Output the [x, y] coordinate of the center of the cell containing the given text.  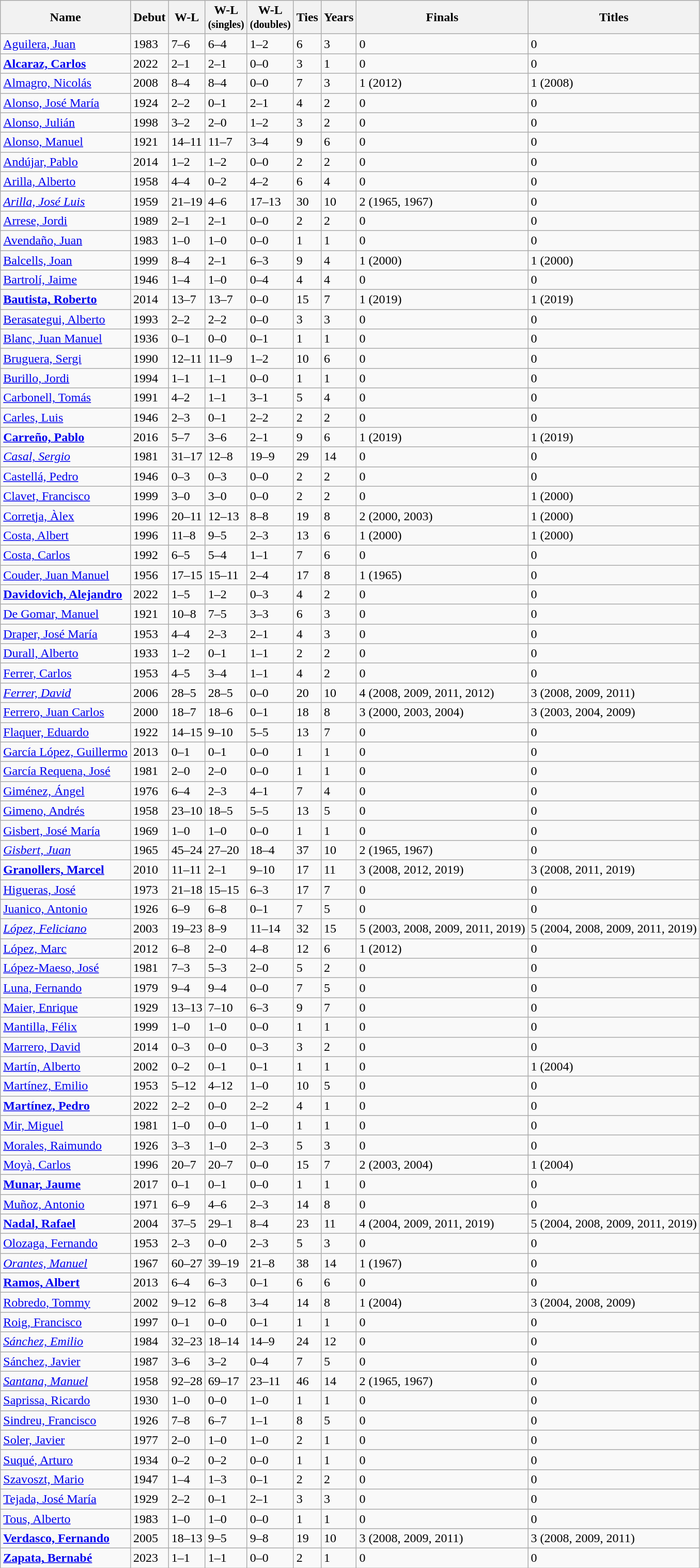
14–15 [187, 732]
37–5 [187, 1224]
7–8 [187, 1420]
Alcaraz, Carlos [66, 64]
Martínez, Pedro [66, 1106]
Finals [442, 18]
2000 [149, 712]
1991 [149, 398]
21–8 [270, 1263]
2016 [149, 437]
19–9 [270, 457]
1984 [149, 1342]
Ties [307, 18]
23 [307, 1224]
Sánchez, Javier [66, 1361]
1976 [149, 791]
García López, Guillermo [66, 752]
Munar, Jaume [66, 1184]
Juanico, Antonio [66, 909]
Aguilera, Juan [66, 44]
Verdasco, Fernando [66, 1539]
2008 [149, 83]
3 (2008, 2012, 2019) [442, 870]
1967 [149, 1263]
39–19 [226, 1263]
Ramos, Albert [66, 1283]
4–12 [226, 1086]
19–23 [187, 929]
4–5 [187, 673]
Gisbert, José María [66, 830]
Arilla, Alberto [66, 181]
Bartrolí, Jaime [66, 280]
10–8 [187, 614]
Castellá, Pedro [66, 476]
38 [307, 1263]
1977 [149, 1440]
5–4 [226, 555]
Giménez, Ángel [66, 791]
3 (2000, 2003, 2004) [442, 712]
2010 [149, 870]
11–8 [187, 535]
11–7 [226, 142]
15–15 [226, 889]
3–1 [270, 398]
1989 [149, 221]
1934 [149, 1460]
5–7 [187, 437]
5–3 [226, 968]
18–6 [226, 712]
17–13 [270, 201]
1987 [149, 1361]
7–10 [226, 1007]
32 [307, 929]
7–6 [187, 44]
1959 [149, 201]
Ferrer, Carlos [66, 673]
Casal, Sergio [66, 457]
Andújar, Pablo [66, 162]
23–10 [187, 811]
69–17 [226, 1381]
Soler, Javier [66, 1440]
López, Marc [66, 949]
18–7 [187, 712]
Marrero, David [66, 1047]
4–1 [270, 791]
1990 [149, 359]
11–14 [270, 929]
13–13 [187, 1007]
4 (2008, 2009, 2011, 2012) [442, 693]
5–12 [187, 1086]
Carreño, Pablo [66, 437]
17–15 [187, 575]
Szavoszt, Mario [66, 1479]
Ferrero, Juan Carlos [66, 712]
Carles, Luis [66, 417]
12–11 [187, 359]
Name [66, 18]
23–11 [270, 1381]
5 (2003, 2008, 2009, 2011, 2019) [442, 929]
Bautista, Roberto [66, 300]
4 (2004, 2009, 2011, 2019) [442, 1224]
60–27 [187, 1263]
2017 [149, 1184]
W-L(doubles) [270, 18]
2–4 [270, 575]
21–18 [187, 889]
7–5 [226, 614]
Avendaño, Juan [66, 240]
Mantilla, Félix [66, 1027]
29–1 [226, 1224]
2 (2000, 2003) [442, 516]
46 [307, 1381]
1933 [149, 654]
Davidovich, Alejandro [66, 595]
Berasategui, Alberto [66, 319]
92–28 [187, 1381]
3 (2008, 2011, 2019) [614, 870]
3 (2003, 2004, 2009) [614, 712]
Costa, Carlos [66, 555]
Burillo, Jordi [66, 378]
14–9 [270, 1342]
Muñoz, Antonio [66, 1204]
32–23 [187, 1342]
6–7 [226, 1420]
Santana, Manuel [66, 1381]
Martínez, Emilio [66, 1086]
9–12 [187, 1302]
6–5 [187, 555]
Gimeno, Andrés [66, 811]
Maier, Enrique [66, 1007]
Luna, Fernando [66, 988]
1965 [149, 850]
Carbonell, Tomás [66, 398]
1936 [149, 339]
2004 [149, 1224]
Bruguera, Sergi [66, 359]
López, Feliciano [66, 929]
18–14 [226, 1342]
Nadal, Rafael [66, 1224]
14–11 [187, 142]
Draper, José María [66, 634]
1–5 [187, 595]
Corretja, Àlex [66, 516]
Couder, Juan Manuel [66, 575]
López-Maeso, José [66, 968]
31–17 [187, 457]
Tous, Alberto [66, 1518]
27–20 [226, 850]
Orantes, Manuel [66, 1263]
Zapata, Bernabé [66, 1558]
Moyà, Carlos [66, 1165]
García Requena, José [66, 771]
18–4 [270, 850]
W-L [187, 18]
15–11 [226, 575]
Durall, Alberto [66, 654]
1 (1967) [442, 1263]
18–5 [226, 811]
24 [307, 1342]
Martín, Alberto [66, 1066]
Ferrer, David [66, 693]
Roig, Francisco [66, 1322]
1 (1965) [442, 575]
Sindreu, Francisco [66, 1420]
1 (2008) [614, 83]
Alonso, Manuel [66, 142]
1973 [149, 889]
1994 [149, 378]
1997 [149, 1322]
1924 [149, 103]
7–3 [187, 968]
30 [307, 201]
2 (2003, 2004) [442, 1165]
Clavet, Francisco [66, 496]
2006 [149, 693]
1979 [149, 988]
2003 [149, 929]
Debut [149, 18]
11–9 [226, 359]
Costa, Albert [66, 535]
11–11 [187, 870]
Olozaga, Fernando [66, 1244]
W-L(singles) [226, 18]
Sánchez, Emilio [66, 1342]
Tejada, José María [66, 1499]
Almagro, Nicolás [66, 83]
1947 [149, 1479]
1971 [149, 1204]
Alonso, Julián [66, 122]
20–11 [187, 516]
De Gomar, Manuel [66, 614]
Higueras, José [66, 889]
Years [338, 18]
Saprissa, Ricardo [66, 1401]
2023 [149, 1558]
12–8 [226, 457]
Alonso, José María [66, 103]
Robredo, Tommy [66, 1302]
8–9 [226, 929]
20 [307, 693]
1922 [149, 732]
29 [307, 457]
Blanc, Juan Manuel [66, 339]
1956 [149, 575]
37 [307, 850]
1993 [149, 319]
2005 [149, 1539]
Morales, Raimundo [66, 1145]
Suqué, Arturo [66, 1460]
2012 [149, 949]
Balcells, Joan [66, 260]
8–8 [270, 516]
Titles [614, 18]
12–13 [226, 516]
3 (2004, 2008, 2009) [614, 1302]
18–13 [187, 1539]
4–8 [270, 949]
21–19 [187, 201]
1969 [149, 830]
Arrese, Jordi [66, 221]
45–24 [187, 850]
1998 [149, 122]
Flaquer, Eduardo [66, 732]
18 [307, 712]
1930 [149, 1401]
Granollers, Marcel [66, 870]
Gisbert, Juan [66, 850]
1992 [149, 555]
1–3 [226, 1479]
Mir, Miguel [66, 1125]
9–8 [270, 1539]
Arilla, José Luis [66, 201]
